Scan for the cell matching the given text and deliver its (x, y) coordinate at center. 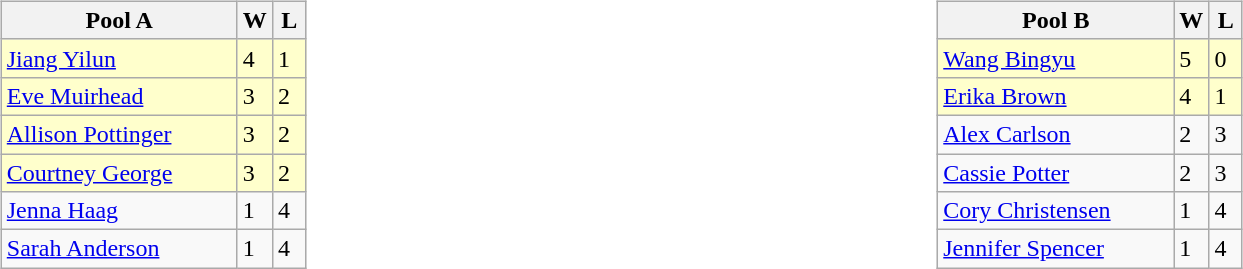
Pool B (1056, 20)
Sarah Anderson (119, 249)
Pool A (119, 20)
Jiang Yilun (119, 58)
Eve Muirhead (119, 96)
Jennifer Spencer (1056, 249)
Courtney George (119, 173)
0 (1226, 58)
Cassie Potter (1056, 173)
Alex Carlson (1056, 134)
Erika Brown (1056, 96)
Allison Pottinger (119, 134)
Cory Christensen (1056, 211)
Jenna Haag (119, 211)
Wang Bingyu (1056, 58)
5 (1192, 58)
